Determine the [x, y] coordinate at the center of the cell enclosing the given text.  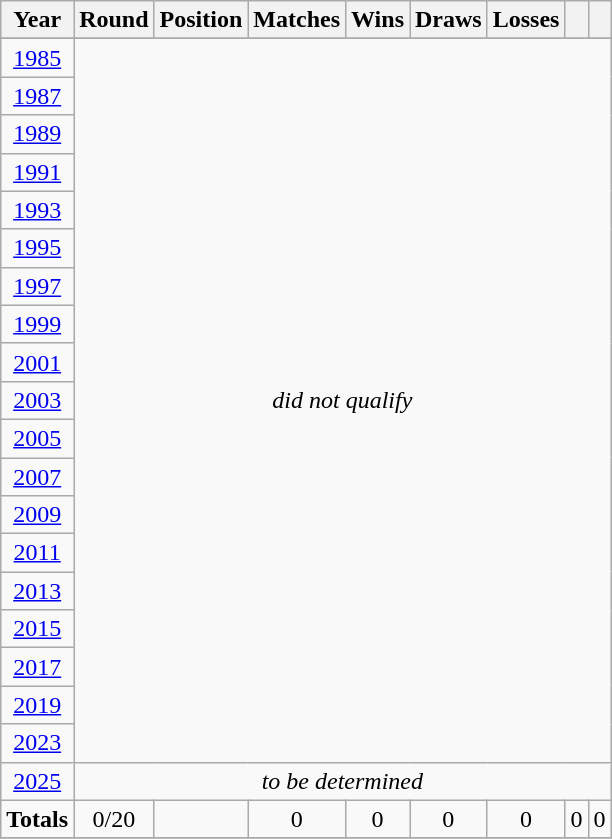
2001 [38, 362]
1991 [38, 172]
2013 [38, 591]
1993 [38, 210]
1999 [38, 324]
1989 [38, 134]
2023 [38, 743]
Losses [526, 20]
2005 [38, 438]
1997 [38, 286]
Position [201, 20]
1995 [38, 248]
2015 [38, 629]
2007 [38, 477]
Draws [449, 20]
Totals [38, 819]
Year [38, 20]
1987 [38, 96]
2009 [38, 515]
Round [114, 20]
1985 [38, 58]
Wins [378, 20]
2003 [38, 400]
did not qualify [342, 400]
2025 [38, 781]
Matches [297, 20]
2011 [38, 553]
0/20 [114, 819]
to be determined [342, 781]
2019 [38, 705]
2017 [38, 667]
